For the text-containing cell, return its midpoint in (x, y) coordinate format. 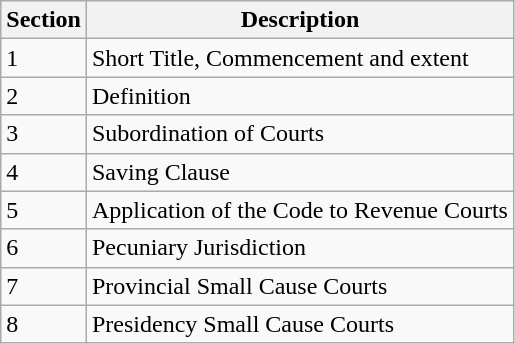
6 (44, 248)
5 (44, 210)
Presidency Small Cause Courts (300, 324)
Application of the Code to Revenue Courts (300, 210)
Short Title, Commencement and extent (300, 58)
1 (44, 58)
4 (44, 172)
Section (44, 20)
Saving Clause (300, 172)
Definition (300, 96)
3 (44, 134)
2 (44, 96)
Description (300, 20)
8 (44, 324)
Provincial Small Cause Courts (300, 286)
7 (44, 286)
Pecuniary Jurisdiction (300, 248)
Subordination of Courts (300, 134)
